Search for the cell housing the specified text and yield its (X, Y) center coordinate. 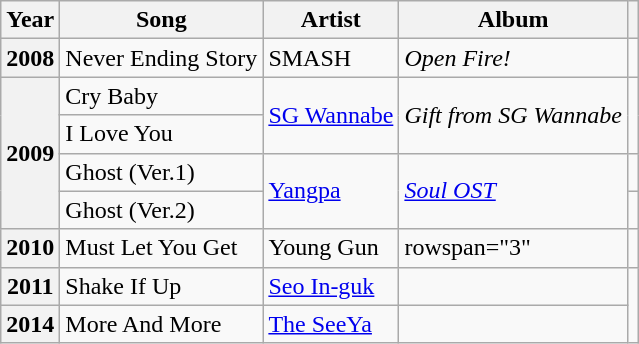
I Love You (162, 134)
rowspan="3" (514, 248)
Open Fire! (514, 58)
Ghost (Ver.1) (162, 172)
Song (162, 20)
Cry Baby (162, 96)
2009 (30, 153)
Must Let You Get (162, 248)
Year (30, 20)
Ghost (Ver.2) (162, 210)
2011 (30, 286)
Soul OST (514, 191)
Artist (331, 20)
Shake If Up (162, 286)
More And More (162, 324)
Seo In-guk (331, 286)
Never Ending Story (162, 58)
Yangpa (331, 191)
SG Wannabe (331, 115)
2014 (30, 324)
Gift from SG Wannabe (514, 115)
Young Gun (331, 248)
The SeeYa (331, 324)
2008 (30, 58)
2010 (30, 248)
Album (514, 20)
SMASH (331, 58)
